Determine the (X, Y) coordinate at the center of the cell enclosing the given text.  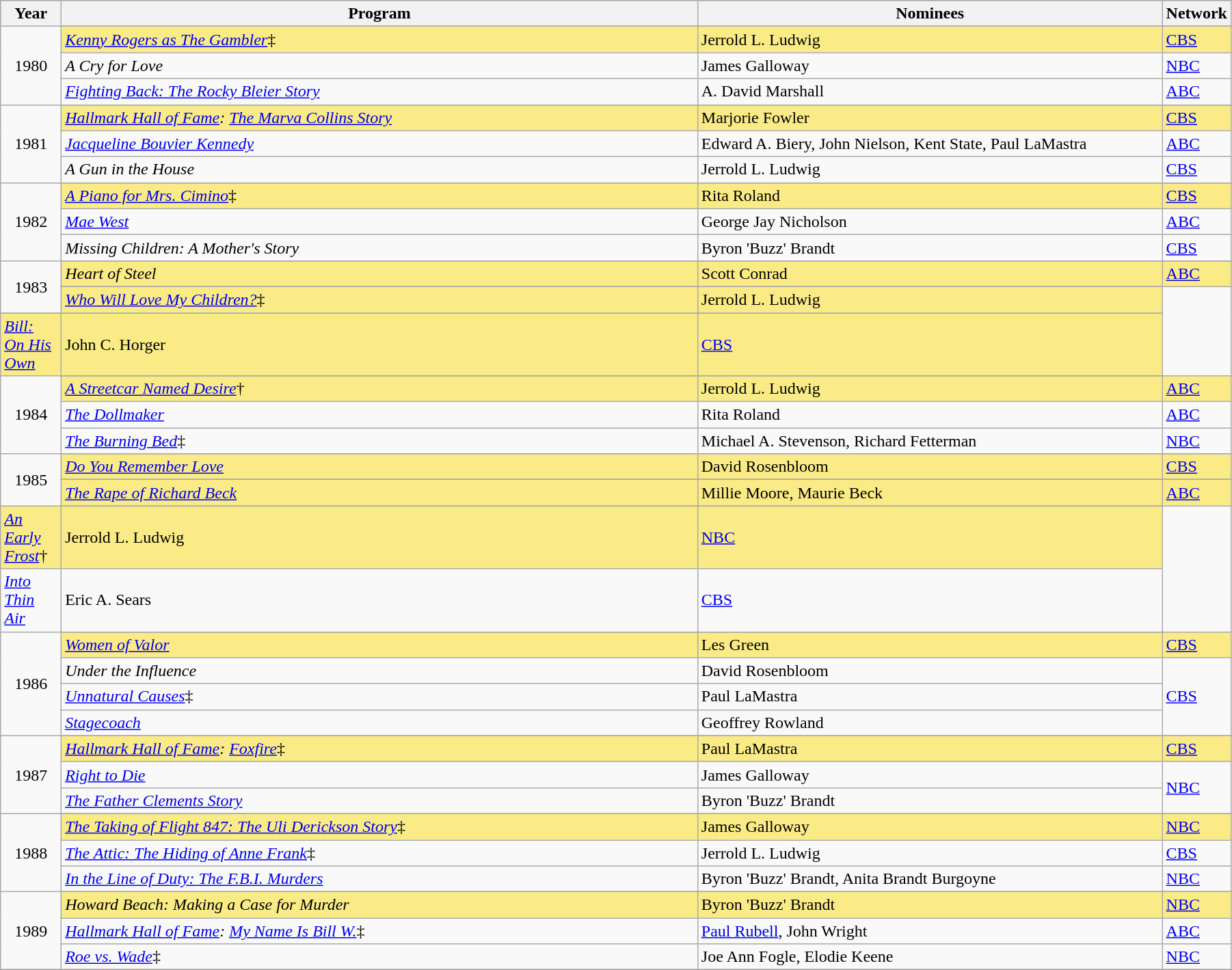
1983 (31, 286)
Missing Children: A Mother's Story (380, 247)
Network (1196, 14)
1989 (31, 931)
Howard Beach: Making a Case for Murder (380, 905)
Joe Ann Fogle, Elodie Keene (930, 957)
A Streetcar Named Desire† (380, 389)
1986 (31, 684)
George Jay Nicholson (930, 221)
1980 (31, 66)
Hallmark Hall of Fame: The Marva Collins Story (380, 118)
Nominees (930, 14)
Millie Moore, Maurie Beck (930, 493)
Mae West (380, 221)
A Gun in the House (380, 170)
Unnatural Causes‡ (380, 697)
Jacqueline Bouvier Kennedy (380, 144)
Bill: On His Own (31, 345)
1985 (31, 480)
A Piano for Mrs. Cimino‡ (380, 196)
Kenny Rogers as The Gambler‡ (380, 40)
Byron 'Buzz' Brandt, Anita Brandt Burgoyne (930, 879)
The Taking of Flight 847: The Uli Derickson Story‡ (380, 826)
Right to Die (380, 774)
Hallmark Hall of Fame: My Name Is Bill W.‡ (380, 931)
An Early Frost† (31, 537)
A. David Marshall (930, 92)
Edward A. Biery, John Nielson, Kent State, Paul LaMastra (930, 144)
Into Thin Air (31, 600)
Fighting Back: The Rocky Bleier Story (380, 92)
Marjorie Fowler (930, 118)
The Rape of Richard Beck (380, 493)
Paul Rubell, John Wright (930, 931)
Year (31, 14)
Who Will Love My Children?‡ (380, 299)
The Burning Bed‡ (380, 441)
1987 (31, 774)
Roe vs. Wade‡ (380, 957)
Under the Influence (380, 671)
Heart of Steel (380, 273)
Program (380, 14)
1984 (31, 415)
The Attic: The Hiding of Anne Frank‡ (380, 852)
Women of Valor (380, 645)
Stagecoach (380, 723)
1988 (31, 852)
Do You Remember Love (380, 467)
Michael A. Stevenson, Richard Fetterman (930, 441)
1982 (31, 221)
John C. Horger (380, 345)
Geoffrey Rowland (930, 723)
Hallmark Hall of Fame: Foxfire‡ (380, 749)
Eric A. Sears (380, 600)
Scott Conrad (930, 273)
In the Line of Duty: The F.B.I. Murders (380, 879)
The Father Clements Story (380, 800)
A Cry for Love (380, 66)
1981 (31, 144)
Les Green (930, 645)
The Dollmaker (380, 415)
